Capture the cell that displays the provided text and extract its [x, y] central coordinate. 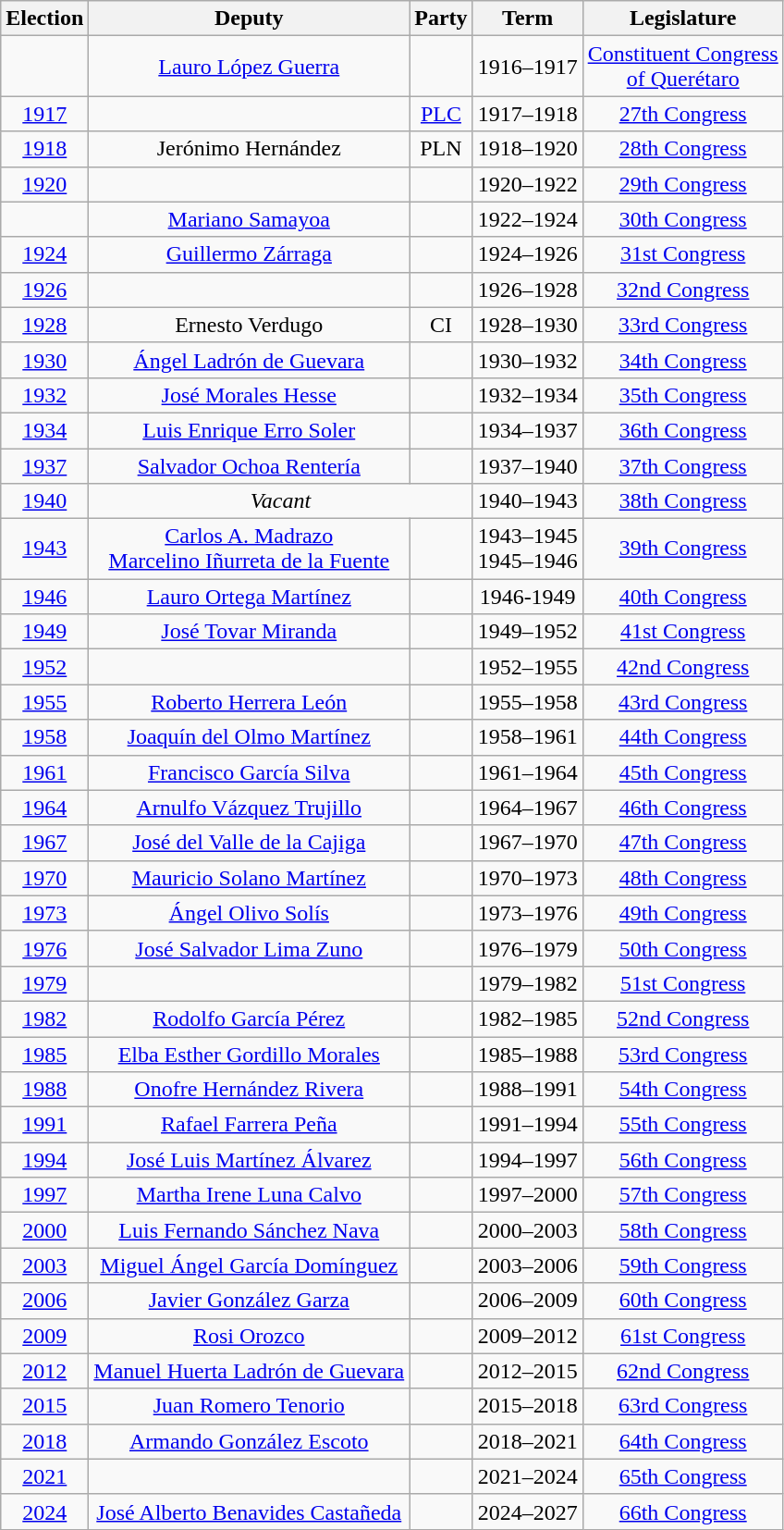
58th Congress [682, 1230]
José Salvador Lima Zuno [250, 948]
44th Congress [682, 737]
2018 [44, 1441]
1958 [44, 737]
2012–2015 [527, 1371]
1916–1917 [527, 67]
49th Congress [682, 913]
42nd Congress [682, 667]
47th Congress [682, 843]
1952 [44, 667]
1940 [44, 501]
39th Congress [682, 549]
1926–1928 [527, 290]
50th Congress [682, 948]
1964 [44, 808]
Roberto Herrera León [250, 702]
30th Congress [682, 219]
1994 [44, 1160]
51st Congress [682, 983]
1991–1994 [527, 1125]
63rd Congress [682, 1406]
1997 [44, 1195]
2021–2024 [527, 1476]
1976 [44, 948]
1920–1922 [527, 184]
1934 [44, 430]
1917–1918 [527, 114]
1952–1955 [527, 667]
1955–1958 [527, 702]
1937 [44, 465]
57th Congress [682, 1195]
55th Congress [682, 1125]
1918 [44, 149]
Juan Romero Tenorio [250, 1406]
2003 [44, 1265]
Elba Esther Gordillo Morales [250, 1054]
Deputy [250, 19]
65th Congress [682, 1476]
Miguel Ángel García Domínguez [250, 1265]
José Alberto Benavides Castañeda [250, 1511]
35th Congress [682, 395]
1973 [44, 913]
2009 [44, 1336]
1928–1930 [527, 325]
José Luis Martínez Álvarez [250, 1160]
48th Congress [682, 878]
Election [44, 19]
2000 [44, 1230]
2015 [44, 1406]
1946 [44, 597]
Armando González Escoto [250, 1441]
36th Congress [682, 430]
40th Congress [682, 597]
Ernesto Verdugo [250, 325]
Ángel Ladrón de Guevara [250, 360]
Mauricio Solano Martínez [250, 878]
Guillermo Zárraga [250, 254]
1932–1934 [527, 395]
Vacant [281, 501]
1930–1932 [527, 360]
1918–1920 [527, 149]
PLN [441, 149]
1988–1991 [527, 1090]
28th Congress [682, 149]
2006 [44, 1301]
1967–1970 [527, 843]
1967 [44, 843]
1979–1982 [527, 983]
PLC [441, 114]
José Morales Hesse [250, 395]
Onofre Hernández Rivera [250, 1090]
1985 [44, 1054]
32nd Congress [682, 290]
1940–1943 [527, 501]
José del Valle de la Cajiga [250, 843]
1991 [44, 1125]
1997–2000 [527, 1195]
Jerónimo Hernández [250, 149]
1922–1924 [527, 219]
1961 [44, 772]
1930 [44, 360]
Francisco García Silva [250, 772]
Javier González Garza [250, 1301]
Legislature [682, 19]
1994–1997 [527, 1160]
Lauro Ortega Martínez [250, 597]
1924–1926 [527, 254]
1982–1985 [527, 1018]
1955 [44, 702]
34th Congress [682, 360]
1949 [44, 632]
Lauro López Guerra [250, 67]
Rafael Farrera Peña [250, 1125]
53rd Congress [682, 1054]
1917 [44, 114]
46th Congress [682, 808]
1973–1976 [527, 913]
27th Congress [682, 114]
Manuel Huerta Ladrón de Guevara [250, 1371]
Luis Fernando Sánchez Nava [250, 1230]
2024–2027 [527, 1511]
Martha Irene Luna Calvo [250, 1195]
1926 [44, 290]
CI [441, 325]
Arnulfo Vázquez Trujillo [250, 808]
1970 [44, 878]
60th Congress [682, 1301]
2021 [44, 1476]
2006–2009 [527, 1301]
1958–1961 [527, 737]
2012 [44, 1371]
Joaquín del Olmo Martínez [250, 737]
2009–2012 [527, 1336]
1943 [44, 549]
61st Congress [682, 1336]
2015–2018 [527, 1406]
1949–1952 [527, 632]
38th Congress [682, 501]
José Tovar Miranda [250, 632]
2003–2006 [527, 1265]
1988 [44, 1090]
Rodolfo García Pérez [250, 1018]
37th Congress [682, 465]
1928 [44, 325]
Salvador Ochoa Rentería [250, 465]
Rosi Orozco [250, 1336]
Luis Enrique Erro Soler [250, 430]
1979 [44, 983]
2024 [44, 1511]
66th Congress [682, 1511]
Mariano Samayoa [250, 219]
45th Congress [682, 772]
59th Congress [682, 1265]
Ángel Olivo Solís [250, 913]
52nd Congress [682, 1018]
31st Congress [682, 254]
Carlos A. MadrazoMarcelino Iñurreta de la Fuente [250, 549]
54th Congress [682, 1090]
1946-1949 [527, 597]
64th Congress [682, 1441]
1934–1937 [527, 430]
Constituent Congressof Querétaro [682, 67]
29th Congress [682, 184]
1937–1940 [527, 465]
1964–1967 [527, 808]
1932 [44, 395]
41st Congress [682, 632]
33rd Congress [682, 325]
1982 [44, 1018]
1970–1973 [527, 878]
1943–19451945–1946 [527, 549]
56th Congress [682, 1160]
1961–1964 [527, 772]
1924 [44, 254]
43rd Congress [682, 702]
62nd Congress [682, 1371]
2018–2021 [527, 1441]
Party [441, 19]
2000–2003 [527, 1230]
Term [527, 19]
1985–1988 [527, 1054]
1976–1979 [527, 948]
1920 [44, 184]
